Extract the [X, Y] coordinate from the center of the cell holding the provided text.  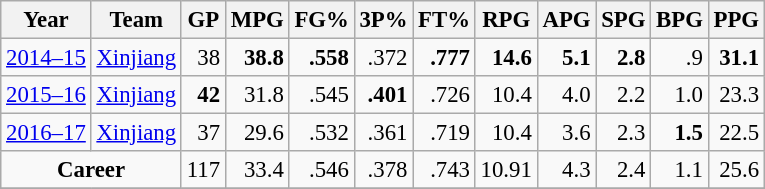
4.0 [566, 95]
.372 [384, 58]
2.2 [624, 95]
GP [203, 20]
.777 [444, 58]
31.8 [257, 95]
2.8 [624, 58]
Career [92, 170]
2014–15 [46, 58]
117 [203, 170]
.743 [444, 170]
.545 [322, 95]
APG [566, 20]
10.91 [506, 170]
.558 [322, 58]
29.6 [257, 133]
PPG [736, 20]
25.6 [736, 170]
23.3 [736, 95]
37 [203, 133]
Team [136, 20]
RPG [506, 20]
31.1 [736, 58]
33.4 [257, 170]
1.5 [680, 133]
Year [46, 20]
SPG [624, 20]
1.0 [680, 95]
.9 [680, 58]
2015–16 [46, 95]
22.5 [736, 133]
FT% [444, 20]
38 [203, 58]
2.3 [624, 133]
2016–17 [46, 133]
FG% [322, 20]
.401 [384, 95]
1.1 [680, 170]
.361 [384, 133]
.532 [322, 133]
.378 [384, 170]
.719 [444, 133]
2.4 [624, 170]
5.1 [566, 58]
.726 [444, 95]
BPG [680, 20]
4.3 [566, 170]
.546 [322, 170]
42 [203, 95]
14.6 [506, 58]
3P% [384, 20]
38.8 [257, 58]
3.6 [566, 133]
MPG [257, 20]
